Return [x, y] of the center of cell containing provided text 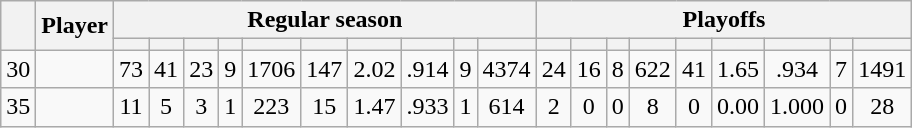
23 [202, 69]
.934 [798, 69]
30 [18, 69]
7 [842, 69]
1.65 [738, 69]
24 [554, 69]
16 [588, 69]
Playoffs [724, 20]
35 [18, 107]
223 [272, 107]
0.00 [738, 107]
1.47 [374, 107]
147 [324, 69]
4374 [506, 69]
2.02 [374, 69]
Regular season [326, 20]
11 [132, 107]
1706 [272, 69]
614 [506, 107]
.914 [428, 69]
.933 [428, 107]
622 [652, 69]
73 [132, 69]
Player [75, 26]
2 [554, 107]
1.000 [798, 107]
15 [324, 107]
28 [882, 107]
1491 [882, 69]
5 [166, 107]
3 [202, 107]
